Find where the given text appears and provide that cell's center as (x, y) coordinate. 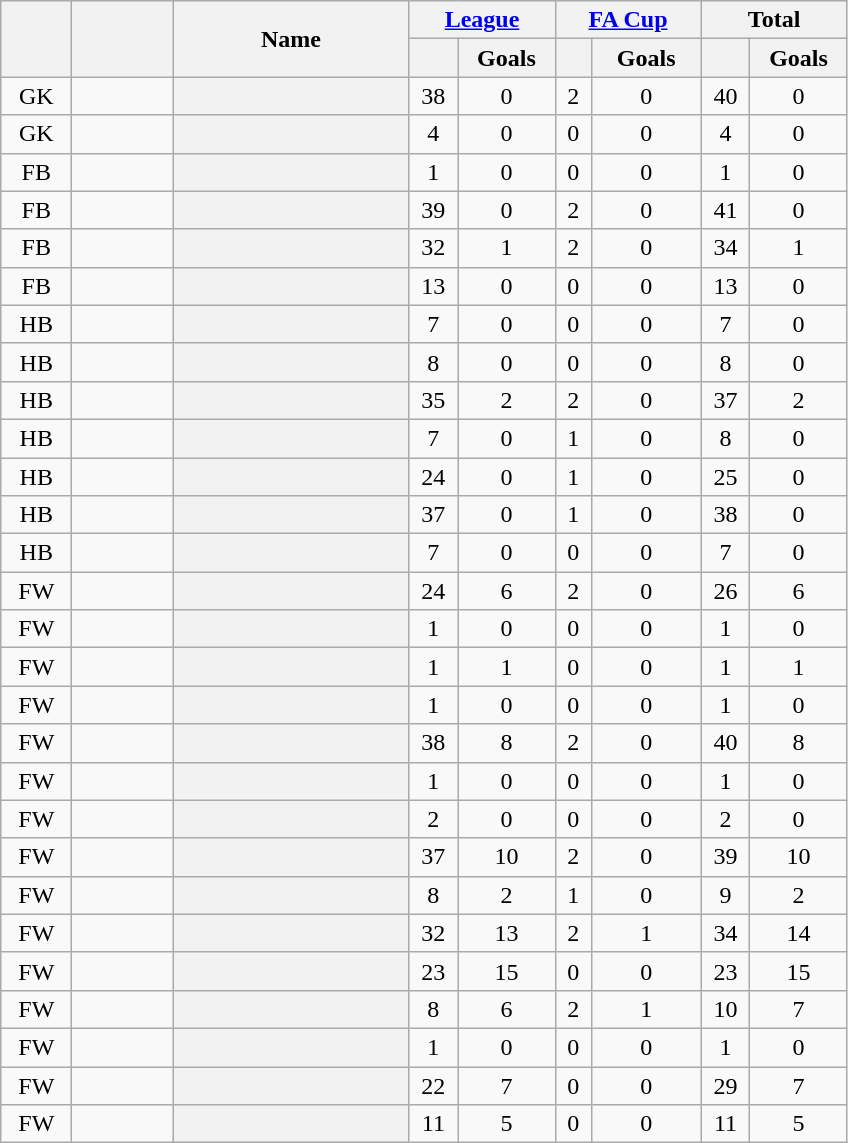
41 (726, 210)
Name (291, 39)
26 (726, 591)
League (482, 20)
25 (726, 477)
35 (434, 400)
FA Cup (628, 20)
Total (774, 20)
14 (798, 933)
9 (726, 895)
22 (434, 1085)
29 (726, 1085)
